Identify which cell holds the provided text, then report its (X, Y) central coordinate. 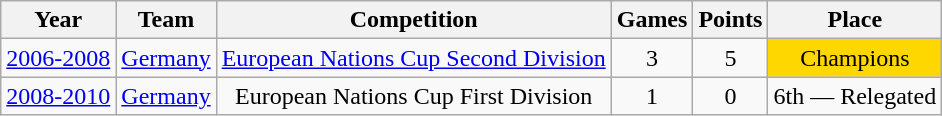
0 (730, 96)
3 (652, 58)
6th — Relegated (855, 96)
Team (166, 20)
Place (855, 20)
European Nations Cup First Division (414, 96)
Competition (414, 20)
Year (58, 20)
Champions (855, 58)
1 (652, 96)
Games (652, 20)
Points (730, 20)
European Nations Cup Second Division (414, 58)
2008-2010 (58, 96)
2006-2008 (58, 58)
5 (730, 58)
